Identify which cell holds the provided text, then report its (X, Y) central coordinate. 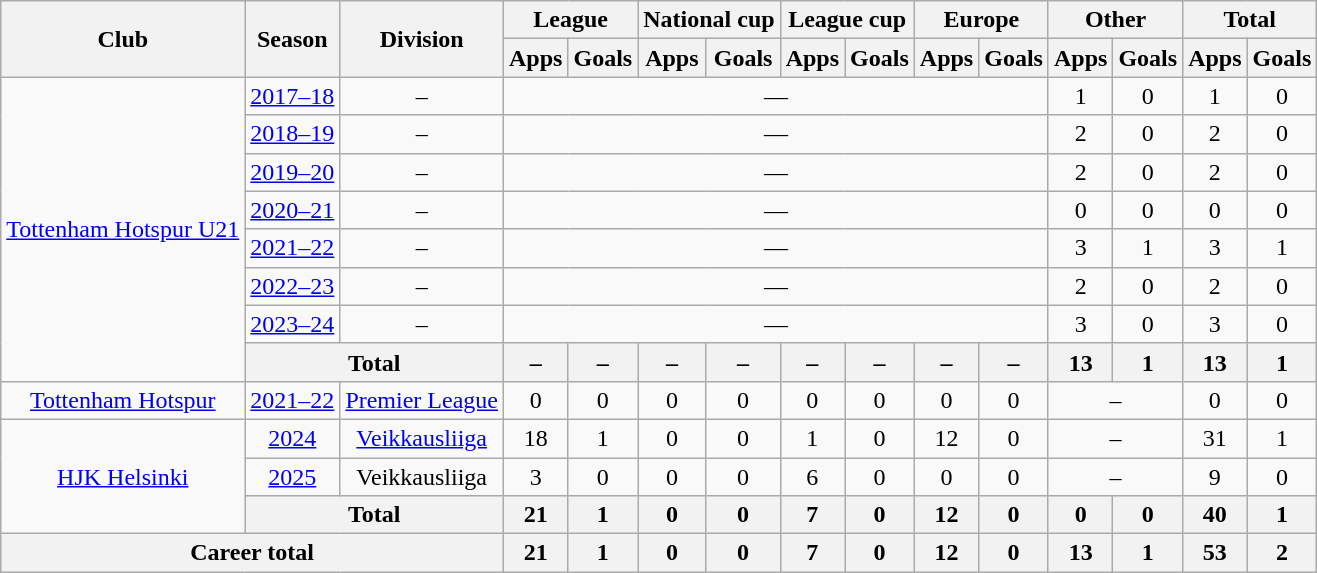
53 (1215, 553)
Career total (252, 553)
2018–19 (292, 134)
League cup (847, 20)
2017–18 (292, 96)
Premier League (422, 400)
Tottenham Hotspur (123, 400)
Other (1115, 20)
9 (1215, 477)
Division (422, 39)
2025 (292, 477)
6 (812, 477)
2019–20 (292, 172)
2023–24 (292, 324)
2022–23 (292, 286)
Club (123, 39)
Tottenham Hotspur U21 (123, 229)
18 (536, 438)
League (571, 20)
Season (292, 39)
2020–21 (292, 210)
31 (1215, 438)
HJK Helsinki (123, 476)
National cup (709, 20)
40 (1215, 515)
Europe (981, 20)
2024 (292, 438)
